Search for the cell housing the specified text and yield its (X, Y) center coordinate. 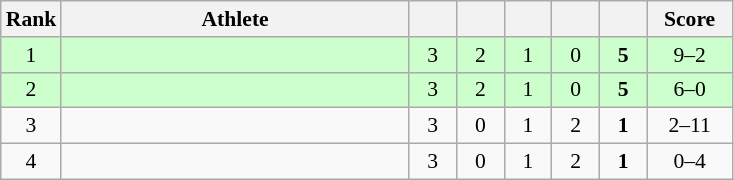
Rank (32, 19)
Athlete (235, 19)
Score (690, 19)
2–11 (690, 126)
9–2 (690, 55)
0–4 (690, 162)
6–0 (690, 90)
4 (32, 162)
